Output the [x, y] coordinate of the center of the cell containing the given text.  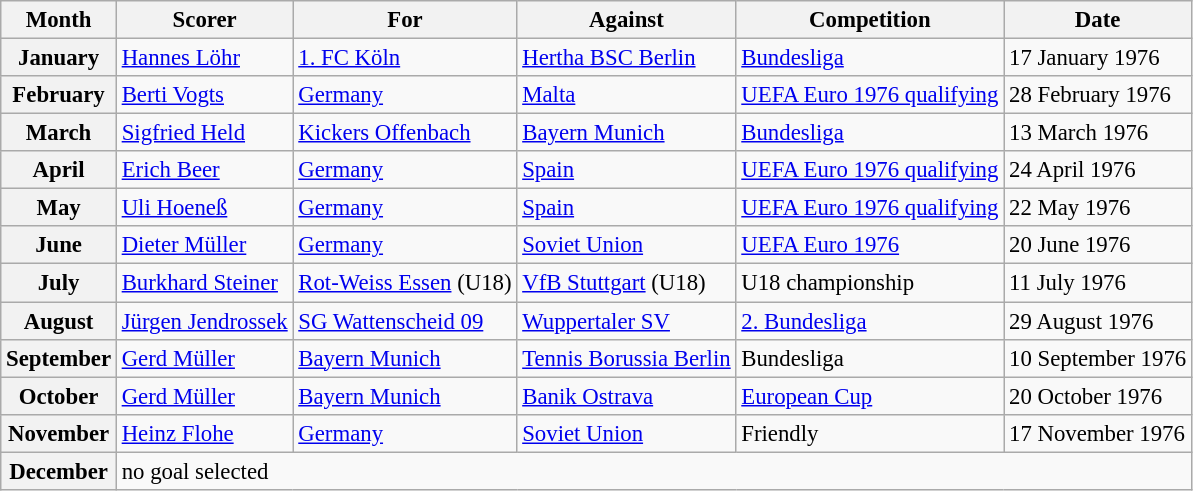
22 May 1976 [1098, 208]
Sigfried Held [204, 133]
Date [1098, 20]
20 June 1976 [1098, 245]
20 October 1976 [1098, 396]
Heinz Flohe [204, 433]
July [59, 283]
September [59, 358]
2. Bundesliga [870, 321]
Burkhard Steiner [204, 283]
17 November 1976 [1098, 433]
Month [59, 20]
28 February 1976 [1098, 95]
Erich Beer [204, 170]
March [59, 133]
Competition [870, 20]
no goal selected [654, 471]
Friendly [870, 433]
Hertha BSC Berlin [626, 58]
U18 championship [870, 283]
Berti Vogts [204, 95]
August [59, 321]
24 April 1976 [1098, 170]
May [59, 208]
Wuppertaler SV [626, 321]
29 August 1976 [1098, 321]
VfB Stuttgart (U18) [626, 283]
April [59, 170]
Against [626, 20]
Kickers Offenbach [405, 133]
December [59, 471]
11 July 1976 [1098, 283]
SG Wattenscheid 09 [405, 321]
Tennis Borussia Berlin [626, 358]
Hannes Löhr [204, 58]
Dieter Müller [204, 245]
January [59, 58]
For [405, 20]
17 January 1976 [1098, 58]
October [59, 396]
Jürgen Jendrossek [204, 321]
Scorer [204, 20]
13 March 1976 [1098, 133]
Uli Hoeneß [204, 208]
November [59, 433]
1. FC Köln [405, 58]
Rot-Weiss Essen (U18) [405, 283]
10 September 1976 [1098, 358]
UEFA Euro 1976 [870, 245]
June [59, 245]
European Cup [870, 396]
Banik Ostrava [626, 396]
Malta [626, 95]
February [59, 95]
